Provide the (X, Y) coordinate of the cell's center where the given text is located.  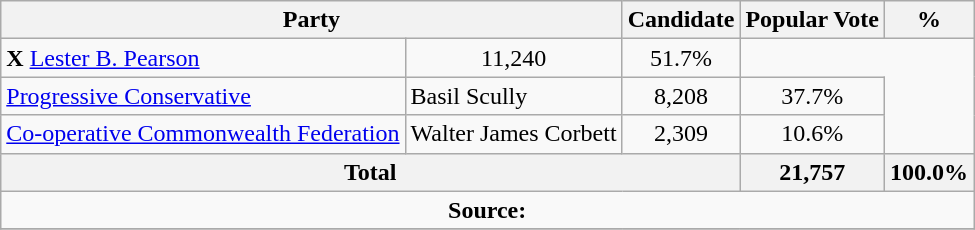
8,208 (681, 96)
X Lester B. Pearson (203, 58)
Popular Vote (812, 20)
Walter James Corbett (514, 134)
Progressive Conservative (203, 96)
Co-operative Commonwealth Federation (203, 134)
% (930, 20)
37.7% (812, 96)
Candidate (681, 20)
2,309 (681, 134)
51.7% (681, 58)
Source: (488, 210)
Total (370, 172)
10.6% (812, 134)
100.0% (930, 172)
11,240 (514, 58)
21,757 (812, 172)
Party (312, 20)
Basil Scully (514, 96)
